For the text-containing cell, return its midpoint in [x, y] coordinate format. 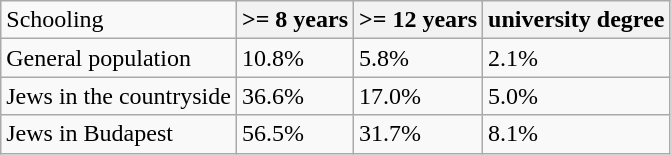
36.6% [294, 96]
Jews in Budapest [119, 134]
university degree [576, 20]
17.0% [418, 96]
31.7% [418, 134]
5.8% [418, 58]
5.0% [576, 96]
8.1% [576, 134]
Jews in the countryside [119, 96]
>= 12 years [418, 20]
10.8% [294, 58]
56.5% [294, 134]
2.1% [576, 58]
Schooling [119, 20]
General population [119, 58]
>= 8 years [294, 20]
